Pinpoint the cell where the given text exists, returning its (x, y) midpoint coordinate. 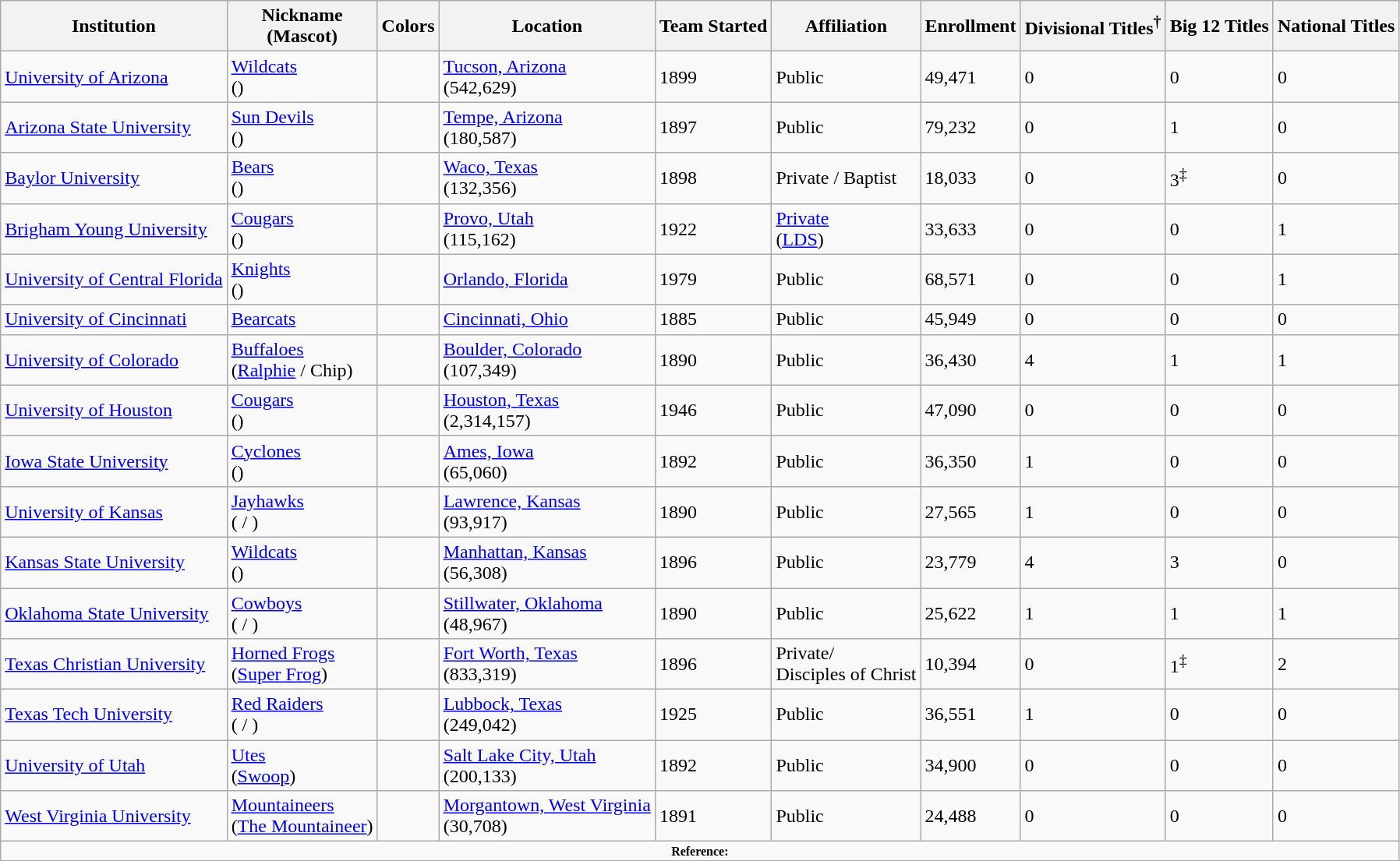
Institution (114, 26)
Morgantown, West Virginia(30,708) (547, 817)
Arizona State University (114, 128)
Nickname(Mascot) (302, 26)
University of Utah (114, 765)
Ames, Iowa(65,060) (547, 461)
Bears() (302, 178)
Private / Baptist (847, 178)
Boulder, Colorado(107,349) (547, 360)
Kansas State University (114, 563)
47,090 (970, 410)
Location (547, 26)
Oklahoma State University (114, 612)
Enrollment (970, 26)
Reference: (700, 851)
Tempe, Arizona(180,587) (547, 128)
1979 (713, 279)
25,622 (970, 612)
University of Houston (114, 410)
33,633 (970, 229)
36,350 (970, 461)
36,551 (970, 715)
1922 (713, 229)
27,565 (970, 511)
Salt Lake City, Utah(200,133) (547, 765)
68,571 (970, 279)
Horned Frogs(Super Frog) (302, 664)
Buffaloes(Ralphie / Chip) (302, 360)
1925 (713, 715)
Tucson, Arizona(542,629) (547, 76)
Iowa State University (114, 461)
Mountaineers(The Mountaineer) (302, 817)
1885 (713, 319)
Big 12 Titles (1219, 26)
West Virginia University (114, 817)
1898 (713, 178)
3‡ (1219, 178)
49,471 (970, 76)
1897 (713, 128)
10,394 (970, 664)
1‡ (1219, 664)
University of Central Florida (114, 279)
Jayhawks( / ) (302, 511)
Colors (408, 26)
Utes(Swoop) (302, 765)
34,900 (970, 765)
79,232 (970, 128)
1899 (713, 76)
Cincinnati, Ohio (547, 319)
Houston, Texas(2,314,157) (547, 410)
Brigham Young University (114, 229)
Cyclones() (302, 461)
1891 (713, 817)
Cowboys( / ) (302, 612)
Bearcats (302, 319)
National Titles (1336, 26)
Lubbock, Texas(249,042) (547, 715)
Manhattan, Kansas(56,308) (547, 563)
University of Cincinnati (114, 319)
2 (1336, 664)
18,033 (970, 178)
36,430 (970, 360)
University of Kansas (114, 511)
Divisional Titles† (1093, 26)
Baylor University (114, 178)
University of Arizona (114, 76)
Private/Disciples of Christ (847, 664)
Texas Tech University (114, 715)
23,779 (970, 563)
University of Colorado (114, 360)
Provo, Utah(115,162) (547, 229)
1946 (713, 410)
Sun Devils() (302, 128)
Texas Christian University (114, 664)
Knights() (302, 279)
Lawrence, Kansas(93,917) (547, 511)
24,488 (970, 817)
Stillwater, Oklahoma(48,967) (547, 612)
Team Started (713, 26)
Affiliation (847, 26)
Waco, Texas(132,356) (547, 178)
3 (1219, 563)
Red Raiders( / ) (302, 715)
Orlando, Florida (547, 279)
45,949 (970, 319)
Fort Worth, Texas(833,319) (547, 664)
Private(LDS) (847, 229)
